Return the [x, y] coordinate for the center point of the cell that contains the specified text.  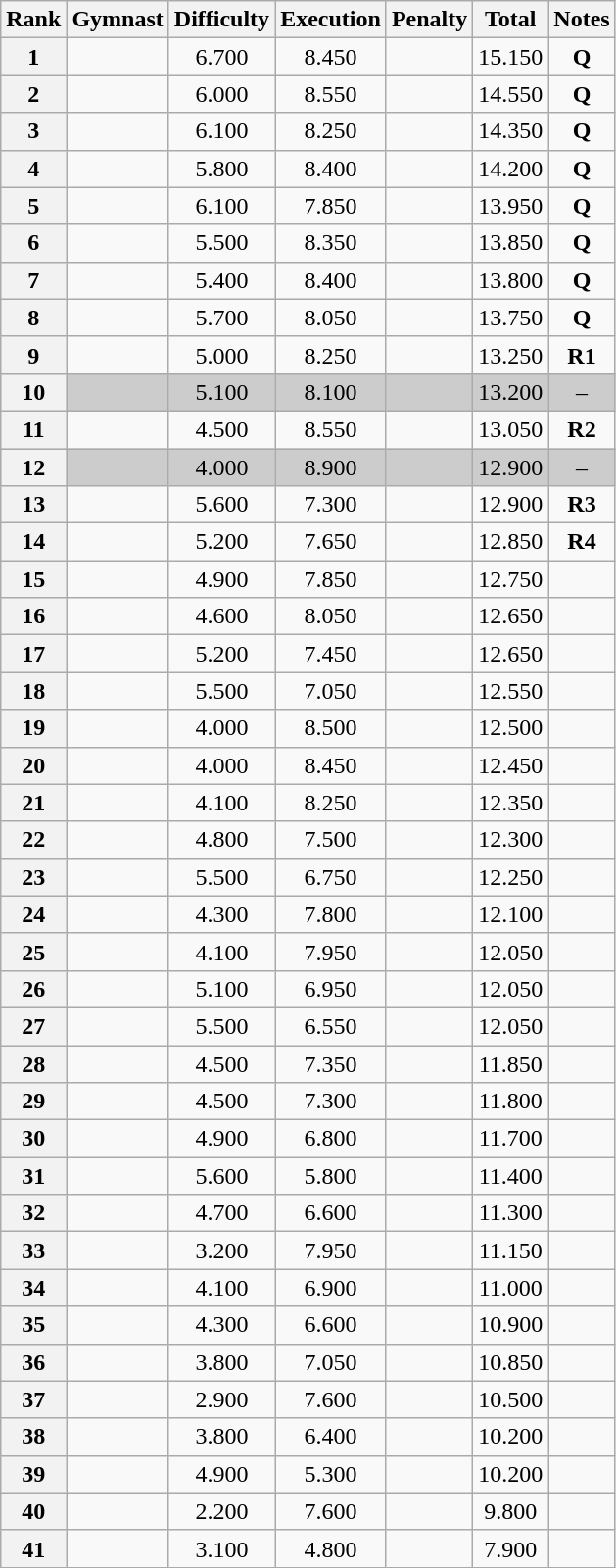
6.950 [331, 989]
6 [33, 243]
3 [33, 131]
31 [33, 1176]
15.150 [511, 57]
13.950 [511, 206]
Total [511, 20]
7 [33, 280]
33 [33, 1250]
19 [33, 728]
4.600 [221, 616]
Difficulty [221, 20]
14.200 [511, 169]
11.150 [511, 1250]
10.900 [511, 1325]
R1 [582, 355]
R3 [582, 505]
6.000 [221, 94]
3.200 [221, 1250]
12 [33, 467]
11.800 [511, 1102]
15 [33, 579]
11.000 [511, 1288]
8.100 [331, 392]
12.250 [511, 877]
7.650 [331, 542]
11.850 [511, 1063]
24 [33, 914]
5 [33, 206]
R4 [582, 542]
9.800 [511, 1511]
11 [33, 429]
25 [33, 952]
39 [33, 1474]
5.000 [221, 355]
12.850 [511, 542]
6.800 [331, 1139]
6.550 [331, 1026]
8.350 [331, 243]
6.900 [331, 1288]
2 [33, 94]
7.900 [511, 1548]
13.050 [511, 429]
14.350 [511, 131]
13.750 [511, 318]
12.300 [511, 840]
13.850 [511, 243]
12.350 [511, 803]
14 [33, 542]
10 [33, 392]
12.100 [511, 914]
20 [33, 765]
38 [33, 1437]
13 [33, 505]
4 [33, 169]
7.350 [331, 1063]
8.900 [331, 467]
7.800 [331, 914]
2.900 [221, 1399]
Gymnast [118, 20]
7.500 [331, 840]
35 [33, 1325]
12.750 [511, 579]
32 [33, 1213]
R2 [582, 429]
5.700 [221, 318]
Execution [331, 20]
30 [33, 1139]
5.300 [331, 1474]
11.400 [511, 1176]
41 [33, 1548]
11.300 [511, 1213]
22 [33, 840]
23 [33, 877]
28 [33, 1063]
12.550 [511, 691]
5.400 [221, 280]
13.800 [511, 280]
4.700 [221, 1213]
27 [33, 1026]
10.500 [511, 1399]
8 [33, 318]
Penalty [429, 20]
36 [33, 1362]
12.500 [511, 728]
2.200 [221, 1511]
29 [33, 1102]
16 [33, 616]
1 [33, 57]
7.450 [331, 654]
3.100 [221, 1548]
12.450 [511, 765]
Rank [33, 20]
34 [33, 1288]
14.550 [511, 94]
26 [33, 989]
10.850 [511, 1362]
6.750 [331, 877]
9 [33, 355]
18 [33, 691]
11.700 [511, 1139]
6.400 [331, 1437]
8.500 [331, 728]
37 [33, 1399]
6.700 [221, 57]
13.200 [511, 392]
Notes [582, 20]
17 [33, 654]
21 [33, 803]
13.250 [511, 355]
40 [33, 1511]
